Locate the cell with the specified text and output its [X, Y] center coordinate. 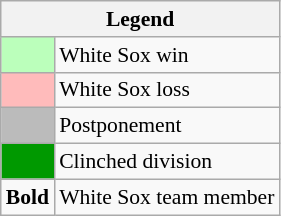
Legend [140, 19]
Postponement [166, 126]
White Sox team member [166, 197]
White Sox win [166, 55]
Bold [28, 197]
Clinched division [166, 162]
White Sox loss [166, 90]
